Provide the (x, y) coordinate of the cell's center where the given text is located.  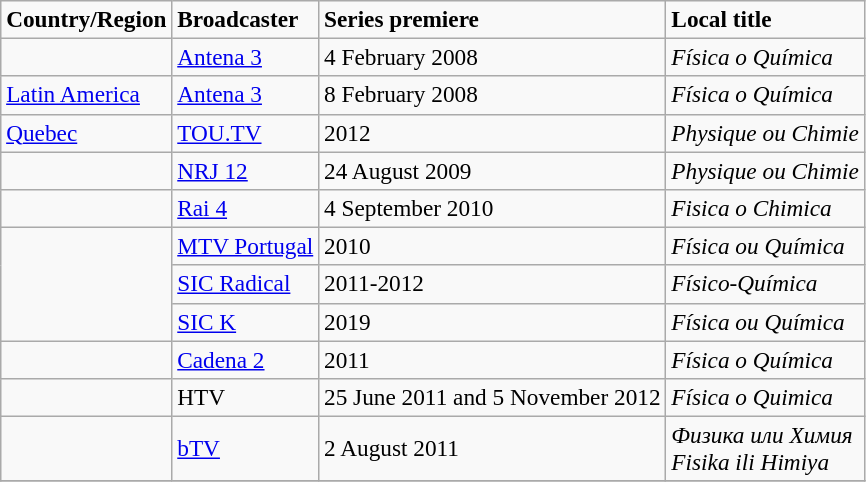
Fisica o Chimica (765, 208)
2012 (492, 133)
NRJ 12 (246, 170)
8 February 2008 (492, 95)
MTV Portugal (246, 246)
Rai 4 (246, 208)
Country/Region (86, 19)
HTV (246, 397)
Series premiere (492, 19)
Local title (765, 19)
Физика или ХимияFisika ili Himiya (765, 448)
4 February 2008 (492, 57)
Físico-Química (765, 284)
TOU.TV (246, 133)
Física o Quimica (765, 397)
bTV (246, 448)
Broadcaster (246, 19)
2011 (492, 359)
SIC Radical (246, 284)
2011-2012 (492, 284)
2 August 2011 (492, 448)
2010 (492, 246)
Latin America (86, 95)
25 June 2011 and 5 November 2012 (492, 397)
4 September 2010 (492, 208)
SIC K (246, 322)
Quebec (86, 133)
Cadena 2 (246, 359)
2019 (492, 322)
24 August 2009 (492, 170)
